Provide the [X, Y] coordinate of the cell's center where the given text is located.  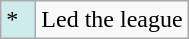
Led the league [112, 20]
* [18, 20]
